From the cell containing the given text, extract its center point as (x, y) coordinate. 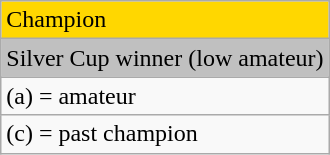
(a) = amateur (165, 96)
(c) = past champion (165, 134)
Silver Cup winner (low amateur) (165, 58)
Champion (165, 20)
